Pinpoint the cell where the given text exists, returning its [X, Y] midpoint coordinate. 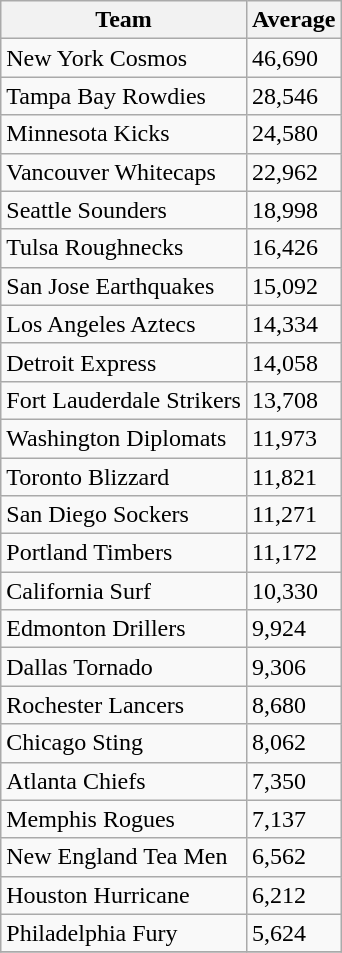
Detroit Express [124, 362]
New York Cosmos [124, 58]
16,426 [294, 248]
7,350 [294, 781]
Dallas Tornado [124, 667]
11,973 [294, 438]
8,680 [294, 705]
Atlanta Chiefs [124, 781]
6,212 [294, 895]
15,092 [294, 286]
11,172 [294, 553]
18,998 [294, 210]
8,062 [294, 743]
14,058 [294, 362]
Houston Hurricane [124, 895]
46,690 [294, 58]
Seattle Sounders [124, 210]
New England Tea Men [124, 857]
10,330 [294, 591]
24,580 [294, 134]
Washington Diplomats [124, 438]
Chicago Sting [124, 743]
Toronto Blizzard [124, 477]
5,624 [294, 933]
11,271 [294, 515]
Los Angeles Aztecs [124, 324]
7,137 [294, 819]
San Diego Sockers [124, 515]
13,708 [294, 400]
Portland Timbers [124, 553]
Tampa Bay Rowdies [124, 96]
28,546 [294, 96]
Team [124, 20]
Edmonton Drillers [124, 629]
Fort Lauderdale Strikers [124, 400]
Average [294, 20]
Minnesota Kicks [124, 134]
11,821 [294, 477]
Rochester Lancers [124, 705]
Vancouver Whitecaps [124, 172]
14,334 [294, 324]
San Jose Earthquakes [124, 286]
Tulsa Roughnecks [124, 248]
California Surf [124, 591]
Memphis Rogues [124, 819]
6,562 [294, 857]
Philadelphia Fury [124, 933]
22,962 [294, 172]
9,306 [294, 667]
9,924 [294, 629]
